For the text-containing cell, return its midpoint in (X, Y) coordinate format. 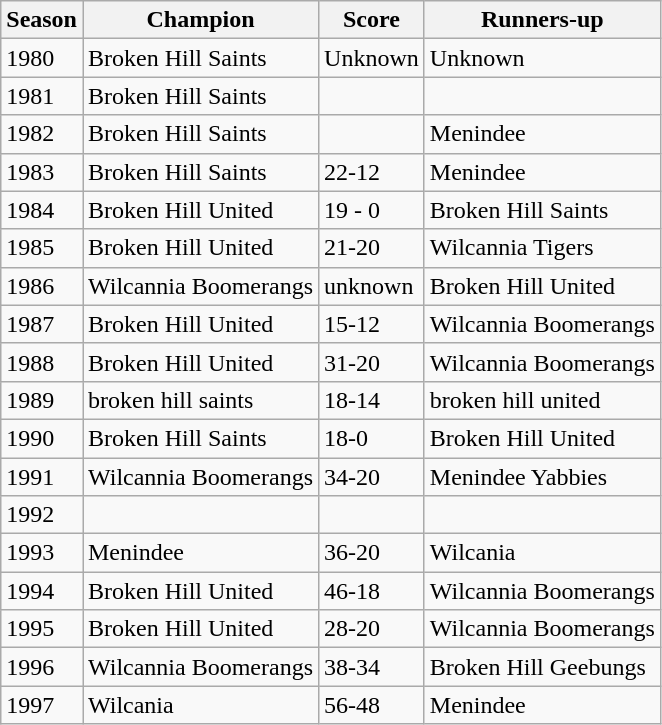
1996 (42, 667)
1986 (42, 286)
19 - 0 (372, 210)
46-18 (372, 591)
1988 (42, 362)
1980 (42, 58)
1984 (42, 210)
1991 (42, 477)
1993 (42, 553)
22-12 (372, 172)
Champion (200, 20)
34-20 (372, 477)
Menindee Yabbies (542, 477)
broken hill saints (200, 400)
1983 (42, 172)
Score (372, 20)
1992 (42, 515)
unknown (372, 286)
1995 (42, 629)
21-20 (372, 248)
31-20 (372, 362)
15-12 (372, 324)
1985 (42, 248)
Wilcannia Tigers (542, 248)
18-0 (372, 438)
Runners-up (542, 20)
1987 (42, 324)
broken hill united (542, 400)
1997 (42, 705)
1994 (42, 591)
56-48 (372, 705)
Broken Hill Geebungs (542, 667)
Season (42, 20)
1982 (42, 134)
1981 (42, 96)
36-20 (372, 553)
38-34 (372, 667)
18-14 (372, 400)
1990 (42, 438)
28-20 (372, 629)
1989 (42, 400)
